From the cell containing the given text, extract its center point as (X, Y) coordinate. 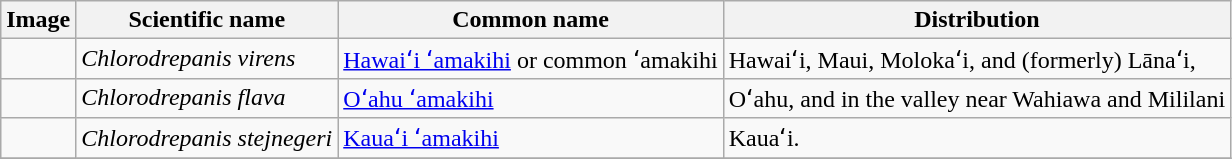
Chlorodrepanis flava (207, 98)
Kauaʻi ʻamakihi (530, 138)
Scientific name (207, 20)
Chlorodrepanis stejnegeri (207, 138)
Common name (530, 20)
Distribution (976, 20)
Hawaiʻi ʻamakihi or common ʻamakihi (530, 59)
Image (38, 20)
Oʻahu ʻamakihi (530, 98)
Chlorodrepanis virens (207, 59)
Oʻahu, and in the valley near Wahiawa and Mililani (976, 98)
Kauaʻi. (976, 138)
Hawaiʻi, Maui, Molokaʻi, and (formerly) Lānaʻi, (976, 59)
